Pinpoint the cell where the given text exists, returning its (x, y) midpoint coordinate. 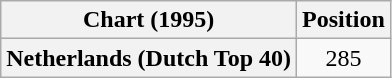
Chart (1995) (149, 20)
285 (344, 58)
Netherlands (Dutch Top 40) (149, 58)
Position (344, 20)
